Detect which cell encompasses the target text, then output its (x, y) center coordinate. 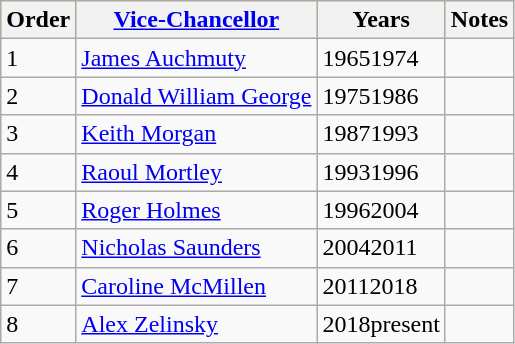
19651974 (381, 58)
Notes (479, 20)
3 (38, 134)
Caroline McMillen (196, 286)
2018present (381, 324)
Donald William George (196, 96)
Alex Zelinsky (196, 324)
20042011 (381, 248)
5 (38, 210)
Years (381, 20)
20112018 (381, 286)
6 (38, 248)
19751986 (381, 96)
Roger Holmes (196, 210)
19962004 (381, 210)
4 (38, 172)
James Auchmuty (196, 58)
Raoul Mortley (196, 172)
8 (38, 324)
Order (38, 20)
2 (38, 96)
19871993 (381, 134)
Nicholas Saunders (196, 248)
19931996 (381, 172)
7 (38, 286)
Keith Morgan (196, 134)
Vice-Chancellor (196, 20)
1 (38, 58)
